Return (x, y) of the center of cell containing provided text 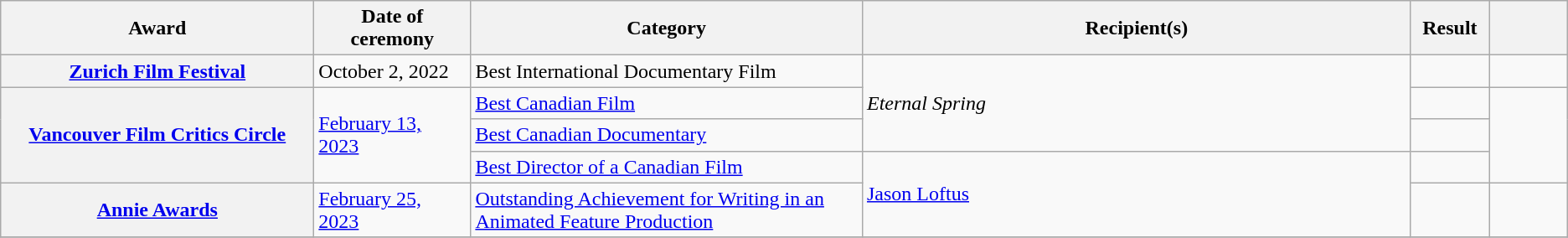
Recipient(s) (1136, 28)
Vancouver Film Critics Circle (157, 135)
Zurich Film Festival (157, 71)
Best Canadian Documentary (667, 135)
Best Director of a Canadian Film (667, 167)
Best Canadian Film (667, 103)
Award (157, 28)
Eternal Spring (1136, 103)
Date of ceremony (392, 28)
February 13, 2023 (392, 135)
Jason Loftus (1136, 194)
Category (667, 28)
February 25, 2023 (392, 210)
October 2, 2022 (392, 71)
Annie Awards (157, 210)
Best International Documentary Film (667, 71)
Outstanding Achievement for Writing in an Animated Feature Production (667, 210)
Result (1450, 28)
